Identify which cell holds the provided text, then report its [X, Y] central coordinate. 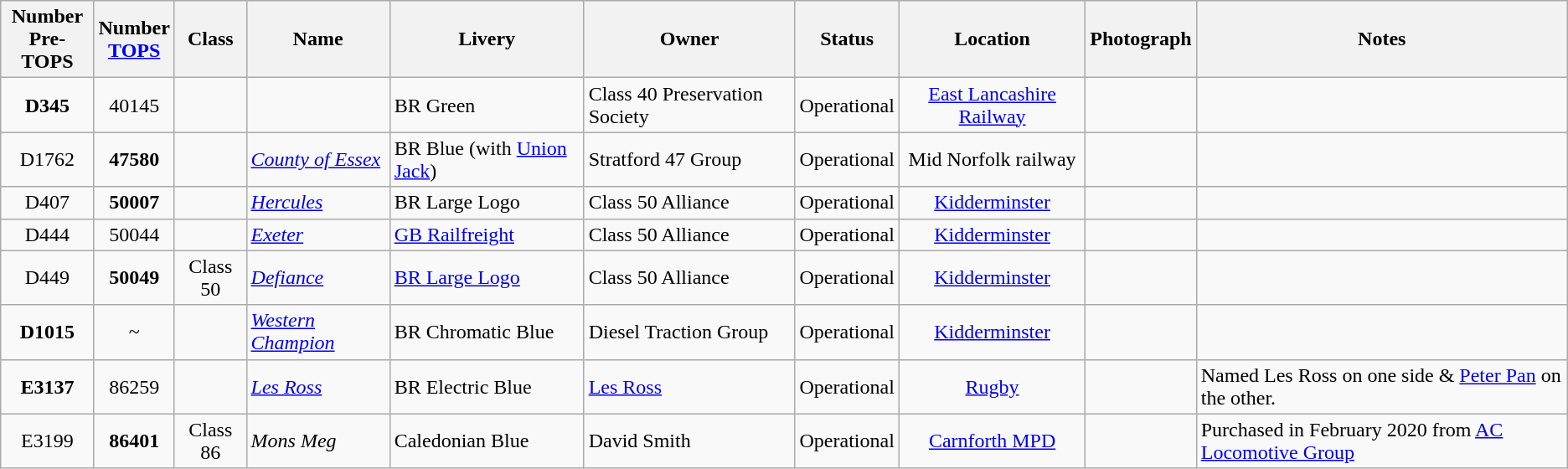
BR Chromatic Blue [487, 332]
Purchased in February 2020 from AC Locomotive Group [1382, 441]
Exeter [318, 234]
E3199 [47, 441]
NumberPre-TOPS [47, 39]
Carnforth MPD [992, 441]
50049 [134, 278]
86401 [134, 441]
BR Blue (with Union Jack) [487, 159]
D449 [47, 278]
Mons Meg [318, 441]
GB Railfreight [487, 234]
East Lancashire Railway [992, 106]
Name [318, 39]
Location [992, 39]
Class 86 [210, 441]
Named Les Ross on one side & Peter Pan on the other. [1382, 387]
Rugby [992, 387]
Class [210, 39]
Notes [1382, 39]
County of Essex [318, 159]
Caledonian Blue [487, 441]
BR Green [487, 106]
Class 40 Preservation Society [689, 106]
50007 [134, 203]
Class 50 [210, 278]
50044 [134, 234]
Livery [487, 39]
D444 [47, 234]
BR Electric Blue [487, 387]
~ [134, 332]
Diesel Traction Group [689, 332]
David Smith [689, 441]
D1762 [47, 159]
86259 [134, 387]
NumberTOPS [134, 39]
Mid Norfolk railway [992, 159]
40145 [134, 106]
47580 [134, 159]
Stratford 47 Group [689, 159]
Defiance [318, 278]
E3137 [47, 387]
D345 [47, 106]
Hercules [318, 203]
Photograph [1141, 39]
Owner [689, 39]
D1015 [47, 332]
D407 [47, 203]
Western Champion [318, 332]
Status [847, 39]
